Provide the (x, y) coordinate of the cell's center where the given text is located.  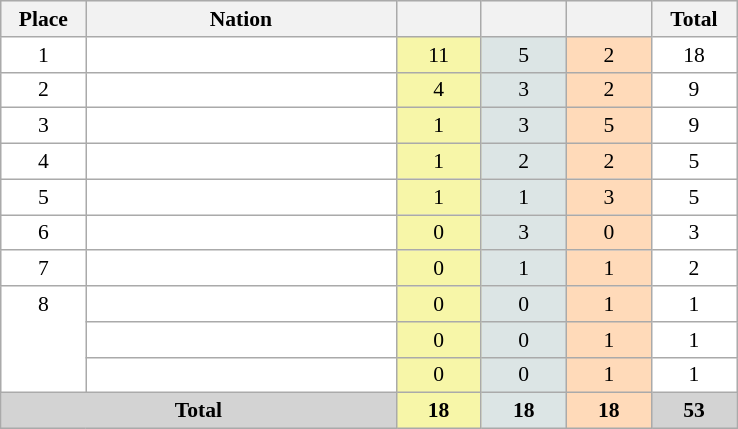
Place (44, 19)
8 (44, 340)
53 (694, 411)
6 (44, 233)
Nation (241, 19)
7 (44, 269)
11 (438, 55)
